Scan for the cell matching the given text and deliver its [X, Y] coordinate at center. 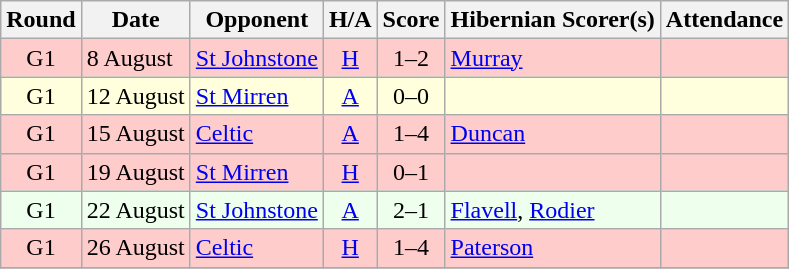
Duncan [552, 134]
0–0 [411, 96]
H/A [350, 20]
12 August [136, 96]
26 August [136, 248]
Score [411, 20]
15 August [136, 134]
Hibernian Scorer(s) [552, 20]
8 August [136, 58]
Opponent [256, 20]
22 August [136, 210]
1–2 [411, 58]
2–1 [411, 210]
Attendance [724, 20]
19 August [136, 172]
Flavell, Rodier [552, 210]
Date [136, 20]
Round [41, 20]
Murray [552, 58]
0–1 [411, 172]
Paterson [552, 248]
